Locate the cell with the specified text and output its (X, Y) center coordinate. 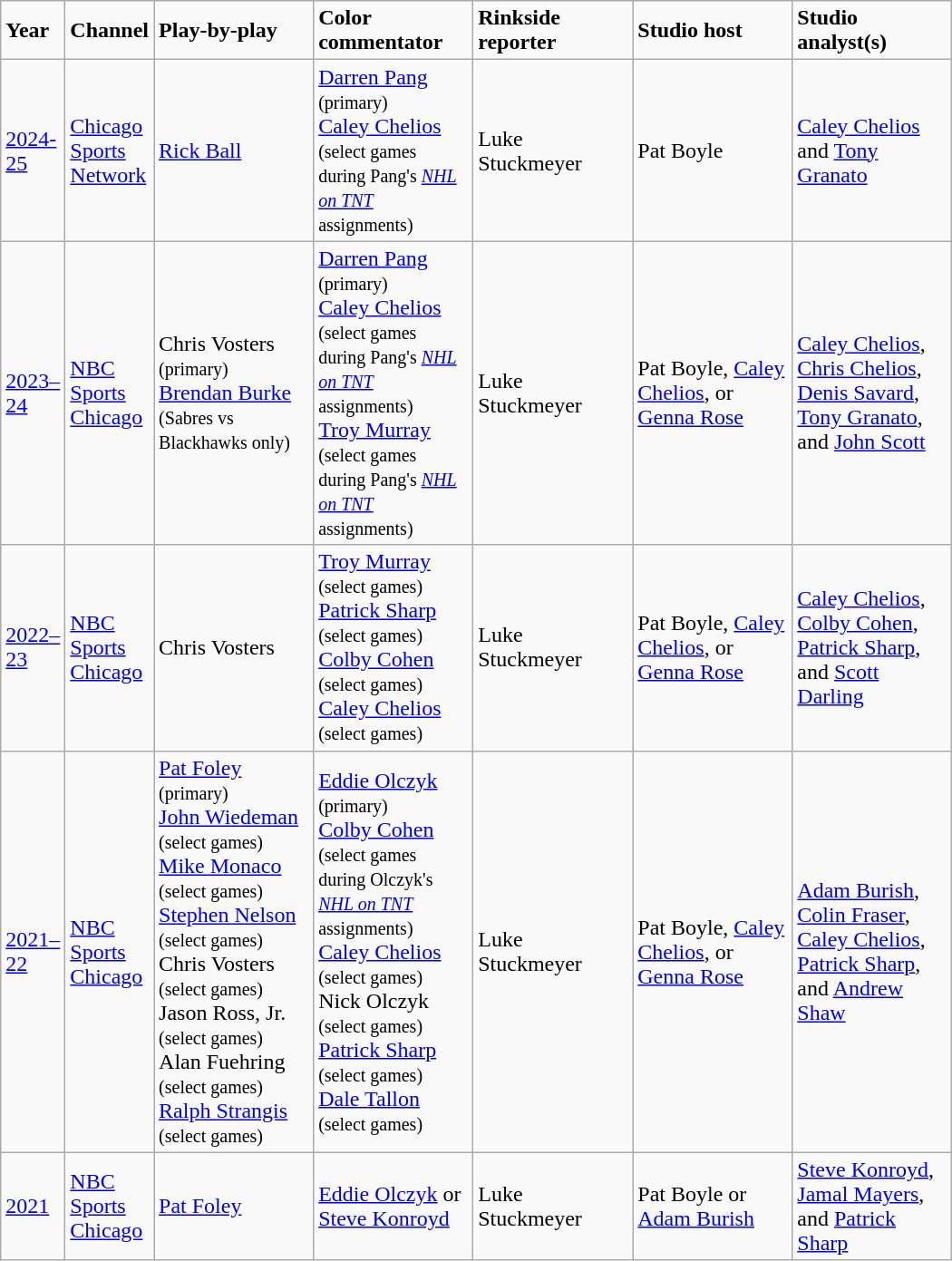
Pat Boyle (713, 150)
Eddie Olczyk or Steve Konroyd (393, 1206)
Steve Konroyd, Jamal Mayers, and Patrick Sharp (872, 1206)
2021 (33, 1206)
Channel (110, 31)
Chicago Sports Network (110, 150)
Darren Pang (primary)Caley Chelios (select games during Pang's NHL on TNT assignments)Troy Murray (select games during Pang's NHL on TNT assignments) (393, 393)
Darren Pang (primary)Caley Chelios (select games during Pang's NHL on TNT assignments) (393, 150)
Caley Chelios, Colby Cohen, Patrick Sharp, and Scott Darling (872, 647)
Studio analyst(s) (872, 31)
Chris Vosters (234, 647)
Year (33, 31)
Color commentator (393, 31)
Studio host (713, 31)
Pat Foley (234, 1206)
Rick Ball (234, 150)
2021–22 (33, 952)
Caley Chelios, Chris Chelios, Denis Savard, Tony Granato, and John Scott (872, 393)
Troy Murray (select games)Patrick Sharp (select games)Colby Cohen (select games)Caley Chelios (select games) (393, 647)
Adam Burish, Colin Fraser, Caley Chelios, Patrick Sharp, and Andrew Shaw (872, 952)
Rinkside reporter (553, 31)
Pat Boyle or Adam Burish (713, 1206)
2022–23 (33, 647)
2024-25 (33, 150)
Caley Chelios and Tony Granato (872, 150)
Play-by-play (234, 31)
2023–24 (33, 393)
Chris Vosters (primary)Brendan Burke (Sabres vs Blackhawks only) (234, 393)
